Identify which cell holds the provided text, then report its [x, y] central coordinate. 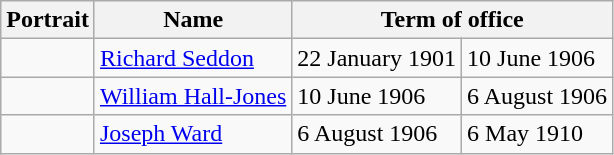
Term of office [452, 20]
William Hall-Jones [192, 96]
Joseph Ward [192, 134]
6 May 1910 [538, 134]
Richard Seddon [192, 58]
Portrait [48, 20]
22 January 1901 [377, 58]
Name [192, 20]
